Detect which cell encompasses the target text, then output its [x, y] center coordinate. 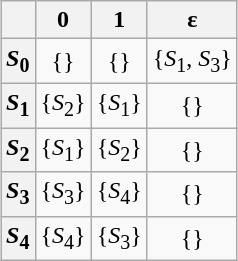
1 [119, 20]
S1 [18, 105]
{S1, S3} [192, 61]
S4 [18, 238]
S2 [18, 150]
0 [63, 20]
ε [192, 20]
S3 [18, 194]
S0 [18, 61]
